Provide the (x, y) coordinate of the cell's center where the given text is located.  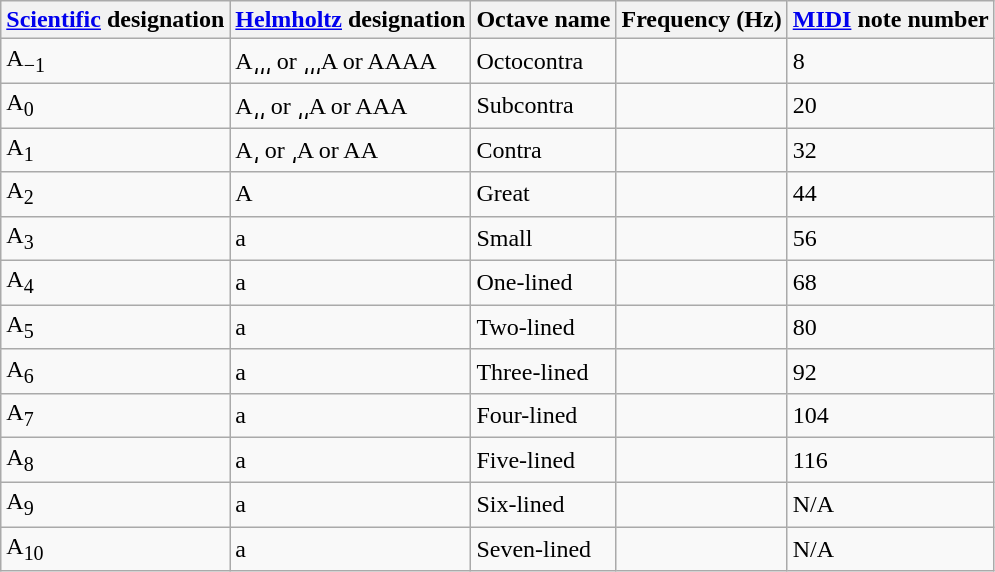
A1 (116, 150)
104 (890, 416)
Two-lined (544, 327)
68 (890, 283)
A (350, 194)
32 (890, 150)
Small (544, 238)
A10 (116, 549)
Four-lined (544, 416)
Frequency (Hz) (702, 20)
A͵ or ͵A or AA (350, 150)
Contra (544, 150)
A8 (116, 460)
A4 (116, 283)
One-lined (544, 283)
A͵͵͵ or ͵͵͵A or AAAA (350, 61)
Octocontra (544, 61)
8 (890, 61)
A7 (116, 416)
Octave name (544, 20)
80 (890, 327)
Three-lined (544, 371)
MIDI note number (890, 20)
Five-lined (544, 460)
Six-lined (544, 504)
A6 (116, 371)
44 (890, 194)
A0 (116, 105)
Subcontra (544, 105)
Seven-lined (544, 549)
56 (890, 238)
Helmholtz designation (350, 20)
92 (890, 371)
Scientific designation (116, 20)
Great (544, 194)
A2 (116, 194)
A͵͵ or ͵͵A or AAA (350, 105)
20 (890, 105)
A9 (116, 504)
A3 (116, 238)
A−1 (116, 61)
116 (890, 460)
A5 (116, 327)
